Provide the (X, Y) coordinate of the cell's center where the given text is located.  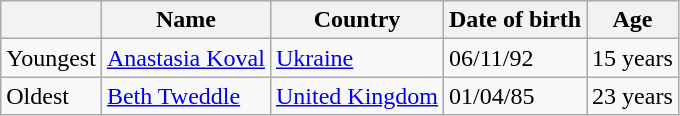
Country (356, 20)
Youngest (52, 58)
06/11/92 (516, 58)
Oldest (52, 96)
Name (186, 20)
Ukraine (356, 58)
Date of birth (516, 20)
United Kingdom (356, 96)
15 years (633, 58)
Beth Tweddle (186, 96)
23 years (633, 96)
Age (633, 20)
Anastasia Koval (186, 58)
01/04/85 (516, 96)
